Search for the cell housing the specified text and yield its (x, y) center coordinate. 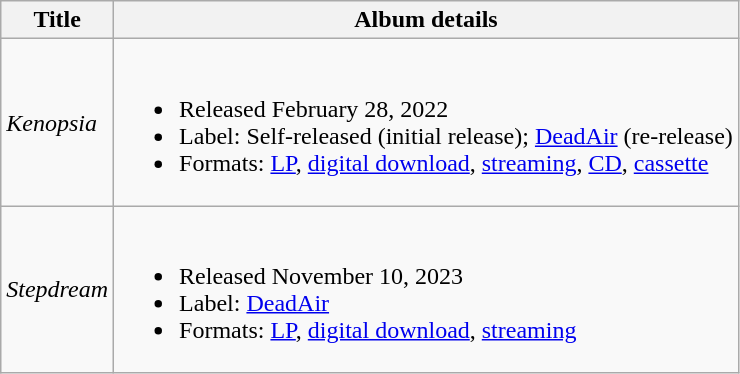
Released November 10, 2023Label: DeadAirFormats: LP, digital download, streaming (426, 290)
Stepdream (58, 290)
Album details (426, 20)
Released February 28, 2022Label: Self-released (initial release); DeadAir (re-release)Formats: LP, digital download, streaming, CD, cassette (426, 122)
Kenopsia (58, 122)
Title (58, 20)
